Return the (X, Y) coordinate for the center point of the cell that contains the specified text.  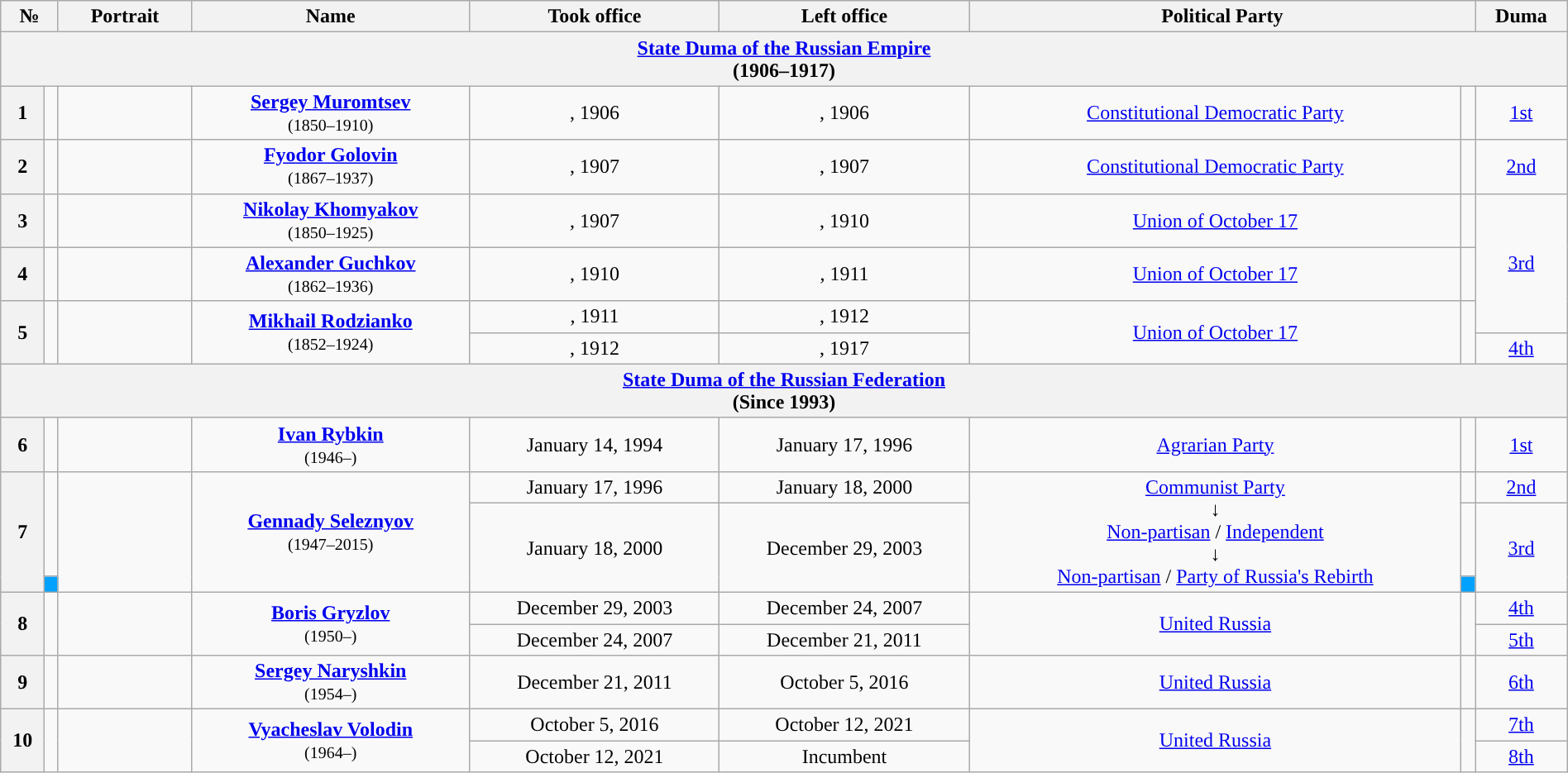
1 (23, 112)
Name (331, 17)
State Duma of the Russian Empire(1906–1917) (784, 60)
Alexander Guchkov(1862–1936) (331, 274)
5 (23, 332)
State Duma of the Russian Federation(Since 1993) (784, 390)
7 (23, 532)
January 14, 1994 (595, 445)
5th (1522, 639)
Left office (844, 17)
3 (23, 220)
Nikolay Khomyakov(1850–1925) (331, 220)
Sergey Muromtsev(1850–1910) (331, 112)
Vyacheslav Volodin(1964–) (331, 741)
6th (1522, 683)
Fyodor Golovin(1867–1937) (331, 167)
Mikhail Rodzianko(1852–1924) (331, 332)
2 (23, 167)
, 1917 (844, 348)
Portrait (124, 17)
Ivan Rybkin(1946–) (331, 445)
6 (23, 445)
Communist Party↓Non-partisan / Independent↓Non-partisan / Party of Russia's Rebirth (1216, 532)
Agrarian Party (1216, 445)
Boris Gryzlov(1950–) (331, 623)
Incumbent (844, 756)
4 (23, 274)
Duma (1522, 17)
8 (23, 623)
9 (23, 683)
8th (1522, 756)
№ (30, 17)
10 (23, 741)
Sergey Naryshkin(1954–) (331, 683)
7th (1522, 725)
Political Party (1222, 17)
Took office (595, 17)
Gennady Seleznyov(1947–2015) (331, 532)
